Return (X, Y) of the center of cell containing provided text 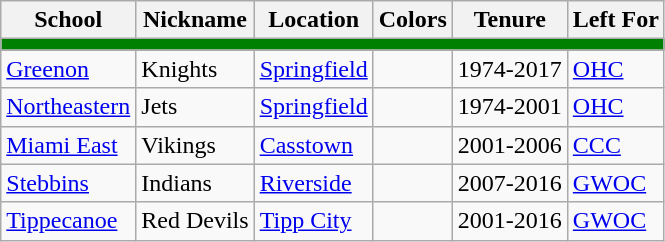
Nickname (195, 20)
Miami East (68, 145)
Indians (195, 183)
1974-2017 (510, 69)
Tenure (510, 20)
2007-2016 (510, 183)
CCC (616, 145)
Casstown (314, 145)
Tipp City (314, 221)
Tippecanoe (68, 221)
2001-2006 (510, 145)
Colors (412, 20)
Vikings (195, 145)
Northeastern (68, 107)
Jets (195, 107)
1974-2001 (510, 107)
Location (314, 20)
Greenon (68, 69)
Knights (195, 69)
Red Devils (195, 221)
2001-2016 (510, 221)
Stebbins (68, 183)
School (68, 20)
Left For (616, 20)
Riverside (314, 183)
